Scan for the cell matching the given text and deliver its (X, Y) coordinate at center. 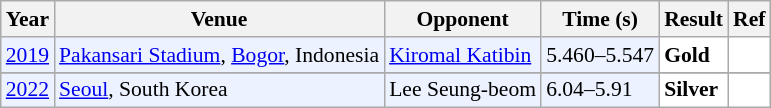
Pakansari Stadium, Bogor, Indonesia (219, 55)
Time (s) (600, 19)
Venue (219, 19)
6.04–5.91 (600, 90)
Result (694, 19)
Kiromal Katibin (462, 55)
Gold (694, 55)
Silver (694, 90)
Lee Seung-beom (462, 90)
Seoul, South Korea (219, 90)
5.460–5.547 (600, 55)
Ref (749, 19)
2022 (28, 90)
2019 (28, 55)
Year (28, 19)
Opponent (462, 19)
